Pinpoint the cell where the given text exists, returning its (X, Y) midpoint coordinate. 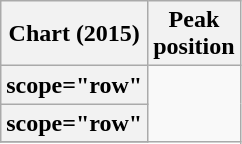
Chart (2015) (74, 34)
Peakposition (194, 34)
